Find where the given text appears and provide that cell's center as (X, Y) coordinate. 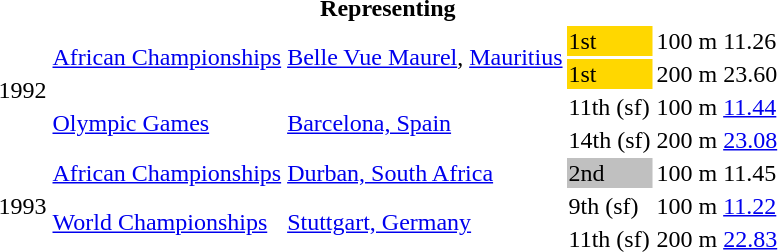
2nd (610, 173)
9th (sf) (610, 206)
14th (sf) (610, 140)
11th (sf) (610, 107)
Barcelona, Spain (425, 124)
Olympic Games (167, 124)
Belle Vue Maurel, Mauritius (425, 58)
Durban, South Africa (425, 173)
